Determine the (x, y) coordinate at the center of the cell enclosing the given text.  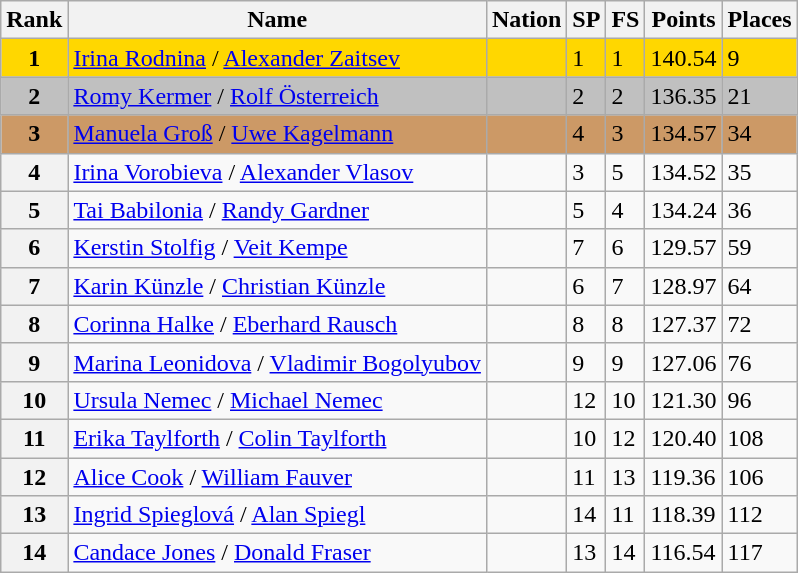
36 (760, 210)
76 (760, 362)
Manuela Groß / Uwe Kagelmann (278, 134)
128.97 (684, 286)
129.57 (684, 248)
116.54 (684, 553)
140.54 (684, 58)
34 (760, 134)
59 (760, 248)
FS (626, 20)
Candace Jones / Donald Fraser (278, 553)
Nation (526, 20)
Karin Künzle / Christian Künzle (278, 286)
Irina Vorobieva / Alexander Vlasov (278, 172)
119.36 (684, 477)
127.37 (684, 324)
Erika Taylforth / Colin Taylforth (278, 438)
21 (760, 96)
96 (760, 400)
134.52 (684, 172)
Points (684, 20)
Irina Rodnina / Alexander Zaitsev (278, 58)
108 (760, 438)
127.06 (684, 362)
134.57 (684, 134)
Corinna Halke / Eberhard Rausch (278, 324)
Kerstin Stolfig / Veit Kempe (278, 248)
SP (586, 20)
121.30 (684, 400)
117 (760, 553)
Ingrid Spieglová / Alan Spiegl (278, 515)
35 (760, 172)
Name (278, 20)
Ursula Nemec / Michael Nemec (278, 400)
Tai Babilonia / Randy Gardner (278, 210)
Alice Cook / William Fauver (278, 477)
134.24 (684, 210)
Marina Leonidova / Vladimir Bogolyubov (278, 362)
106 (760, 477)
Romy Kermer / Rolf Österreich (278, 96)
112 (760, 515)
72 (760, 324)
Places (760, 20)
Rank (34, 20)
120.40 (684, 438)
118.39 (684, 515)
64 (760, 286)
136.35 (684, 96)
